Find where the given text appears and provide that cell's center as (X, Y) coordinate. 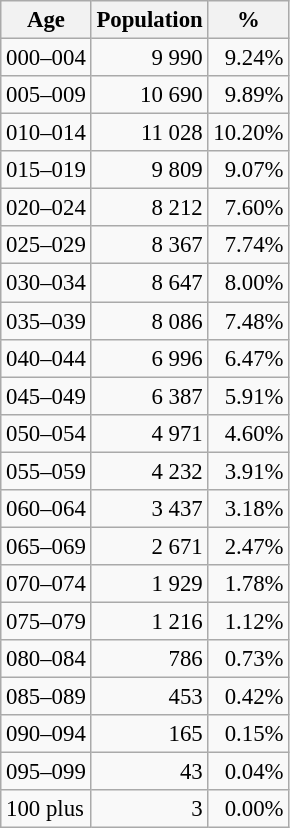
025–029 (46, 245)
030–034 (46, 283)
075–079 (46, 621)
9.24% (248, 58)
0.73% (248, 659)
7.48% (248, 321)
4.60% (248, 433)
1.78% (248, 584)
0.00% (248, 809)
035–039 (46, 321)
4 232 (150, 471)
060–064 (46, 509)
0.04% (248, 772)
9.07% (248, 170)
Age (46, 20)
7.74% (248, 245)
2.47% (248, 546)
8 367 (150, 245)
43 (150, 772)
5.91% (248, 396)
6 387 (150, 396)
165 (150, 734)
8 647 (150, 283)
6 996 (150, 358)
9.89% (248, 95)
3.18% (248, 509)
070–074 (46, 584)
100 plus (46, 809)
000–004 (46, 58)
090–094 (46, 734)
8 212 (150, 208)
045–049 (46, 396)
0.42% (248, 697)
3 437 (150, 509)
065–069 (46, 546)
% (248, 20)
040–044 (46, 358)
8 086 (150, 321)
1 929 (150, 584)
095–099 (46, 772)
055–059 (46, 471)
2 671 (150, 546)
0.15% (248, 734)
005–009 (46, 95)
10.20% (248, 133)
015–019 (46, 170)
3.91% (248, 471)
1.12% (248, 621)
9 809 (150, 170)
10 690 (150, 95)
050–054 (46, 433)
9 990 (150, 58)
8.00% (248, 283)
4 971 (150, 433)
085–089 (46, 697)
11 028 (150, 133)
7.60% (248, 208)
3 (150, 809)
786 (150, 659)
010–014 (46, 133)
6.47% (248, 358)
020–024 (46, 208)
453 (150, 697)
1 216 (150, 621)
080–084 (46, 659)
Population (150, 20)
